From the cell containing the given text, extract its center point as (x, y) coordinate. 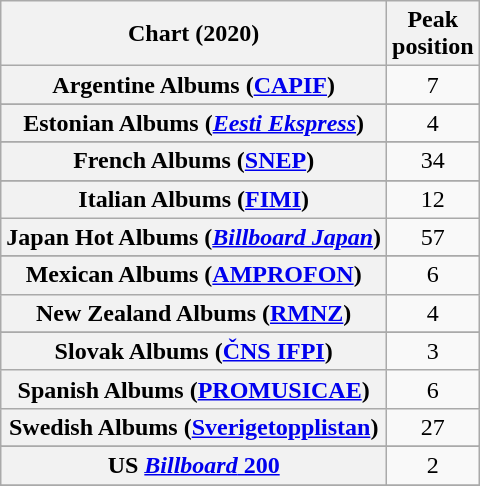
Slovak Albums (ČNS IFPI) (194, 351)
New Zealand Albums (RMNZ) (194, 313)
57 (433, 237)
Swedish Albums (Sverigetopplistan) (194, 427)
Peakposition (433, 34)
27 (433, 427)
US Billboard 200 (194, 465)
Japan Hot Albums (Billboard Japan) (194, 237)
Chart (2020) (194, 34)
34 (433, 161)
12 (433, 199)
Italian Albums (FIMI) (194, 199)
3 (433, 351)
Argentine Albums (CAPIF) (194, 85)
French Albums (SNEP) (194, 161)
Mexican Albums (AMPROFON) (194, 275)
7 (433, 85)
Spanish Albums (PROMUSICAE) (194, 389)
Estonian Albums (Eesti Ekspress) (194, 123)
2 (433, 465)
